Return the (x, y) coordinate for the center point of the cell that contains the specified text.  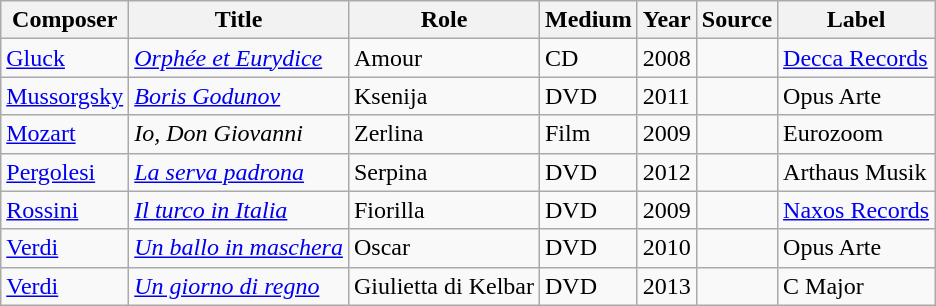
Oscar (444, 248)
Zerlina (444, 134)
2010 (666, 248)
Orphée et Eurydice (239, 58)
Composer (65, 20)
Io, Don Giovanni (239, 134)
Amour (444, 58)
Medium (588, 20)
C Major (856, 286)
Mozart (65, 134)
Mussorgsky (65, 96)
2008 (666, 58)
Arthaus Musik (856, 172)
Gluck (65, 58)
Ksenija (444, 96)
Serpina (444, 172)
Naxos Records (856, 210)
Title (239, 20)
Fiorilla (444, 210)
Label (856, 20)
Pergolesi (65, 172)
Giulietta di Kelbar (444, 286)
Il turco in Italia (239, 210)
CD (588, 58)
2012 (666, 172)
Boris Godunov (239, 96)
Film (588, 134)
Eurozoom (856, 134)
Un ballo in maschera (239, 248)
Year (666, 20)
Rossini (65, 210)
Source (736, 20)
Decca Records (856, 58)
La serva padrona (239, 172)
2011 (666, 96)
Role (444, 20)
Un giorno di regno (239, 286)
2013 (666, 286)
